Output the (X, Y) coordinate of the center of the cell containing the given text.  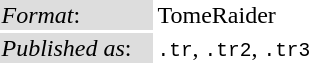
Published as: (76, 48)
Format: (76, 15)
